Identify which cell holds the provided text, then report its [x, y] central coordinate. 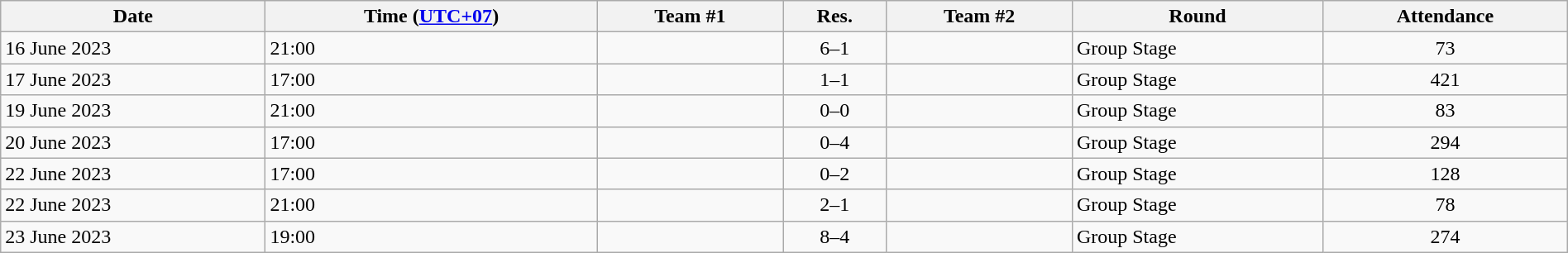
20 June 2023 [133, 142]
73 [1446, 48]
19 June 2023 [133, 111]
83 [1446, 111]
23 June 2023 [133, 236]
16 June 2023 [133, 48]
274 [1446, 236]
Attendance [1446, 17]
0–4 [835, 142]
6–1 [835, 48]
0–2 [835, 174]
Team #1 [690, 17]
19:00 [432, 236]
2–1 [835, 205]
78 [1446, 205]
0–0 [835, 111]
Date [133, 17]
Round [1198, 17]
17 June 2023 [133, 79]
294 [1446, 142]
Time (UTC+07) [432, 17]
421 [1446, 79]
128 [1446, 174]
Team #2 [979, 17]
Res. [835, 17]
8–4 [835, 236]
1–1 [835, 79]
